Determine the (x, y) coordinate at the center of the cell enclosing the given text.  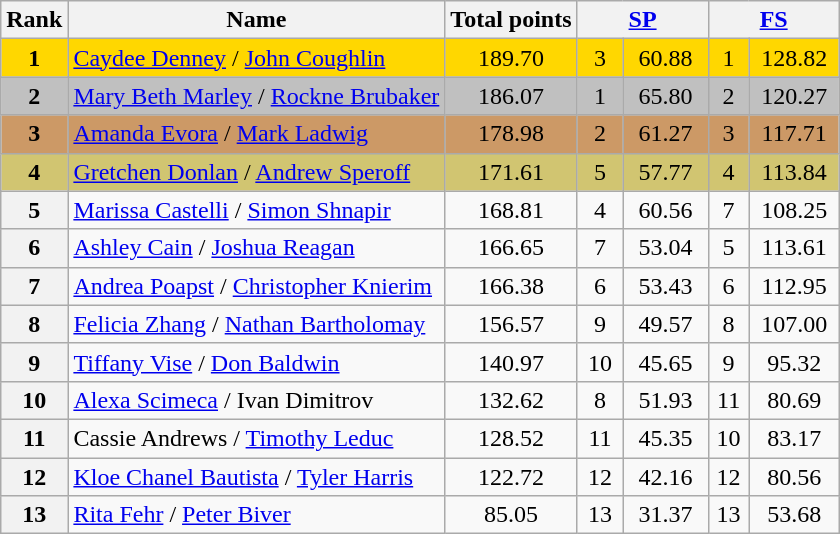
Name (256, 20)
61.27 (666, 134)
156.57 (511, 324)
113.61 (794, 248)
Amanda Evora / Mark Ladwig (256, 134)
117.71 (794, 134)
178.98 (511, 134)
Cassie Andrews / Timothy Leduc (256, 438)
122.72 (511, 477)
Tiffany Vise / Don Baldwin (256, 362)
53.43 (666, 286)
166.65 (511, 248)
140.97 (511, 362)
60.88 (666, 58)
Rank (34, 20)
Ashley Cain / Joshua Reagan (256, 248)
60.56 (666, 210)
Mary Beth Marley / Rockne Brubaker (256, 96)
95.32 (794, 362)
Rita Fehr / Peter Biver (256, 515)
45.35 (666, 438)
108.25 (794, 210)
Felicia Zhang / Nathan Bartholomay (256, 324)
Caydee Denney / John Coughlin (256, 58)
171.61 (511, 172)
53.68 (794, 515)
83.17 (794, 438)
132.62 (511, 400)
113.84 (794, 172)
85.05 (511, 515)
128.52 (511, 438)
Kloe Chanel Bautista / Tyler Harris (256, 477)
31.37 (666, 515)
65.80 (666, 96)
57.77 (666, 172)
107.00 (794, 324)
Alexa Scimeca / Ivan Dimitrov (256, 400)
42.16 (666, 477)
80.69 (794, 400)
120.27 (794, 96)
168.81 (511, 210)
166.38 (511, 286)
45.65 (666, 362)
Marissa Castelli / Simon Shnapir (256, 210)
128.82 (794, 58)
80.56 (794, 477)
51.93 (666, 400)
186.07 (511, 96)
49.57 (666, 324)
Total points (511, 20)
Gretchen Donlan / Andrew Speroff (256, 172)
112.95 (794, 286)
FS (774, 20)
53.04 (666, 248)
Andrea Poapst / Christopher Knierim (256, 286)
SP (642, 20)
189.70 (511, 58)
